Provide the (X, Y) coordinate of the cell's center where the given text is located.  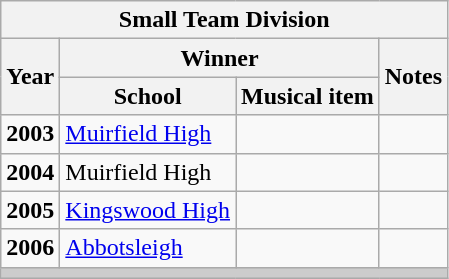
Year (30, 77)
Notes (413, 77)
2003 (30, 134)
2004 (30, 172)
Musical item (308, 96)
2005 (30, 210)
Kingswood High (148, 210)
School (148, 96)
2006 (30, 248)
Abbotsleigh (148, 248)
Small Team Division (224, 20)
Winner (220, 58)
